Find where the given text appears and provide that cell's center as [x, y] coordinate. 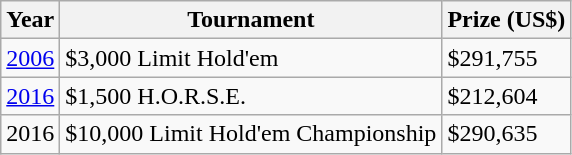
$290,635 [506, 134]
$10,000 Limit Hold'em Championship [251, 134]
$212,604 [506, 96]
$1,500 H.O.R.S.E. [251, 96]
Prize (US$) [506, 20]
Year [30, 20]
2006 [30, 58]
$291,755 [506, 58]
Tournament [251, 20]
$3,000 Limit Hold'em [251, 58]
